Scan for the cell matching the given text and deliver its (x, y) coordinate at center. 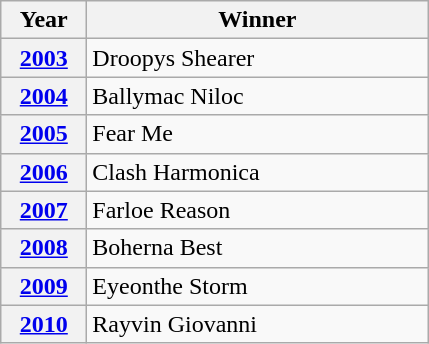
Farloe Reason (258, 210)
Year (44, 20)
2007 (44, 210)
Rayvin Giovanni (258, 324)
Boherna Best (258, 248)
Fear Me (258, 134)
2006 (44, 172)
Clash Harmonica (258, 172)
2010 (44, 324)
2003 (44, 58)
Ballymac Niloc (258, 96)
Droopys Shearer (258, 58)
Eyeonthe Storm (258, 286)
2008 (44, 248)
Winner (258, 20)
2009 (44, 286)
2004 (44, 96)
2005 (44, 134)
